Extract the [x, y] coordinate from the center of the cell holding the provided text.  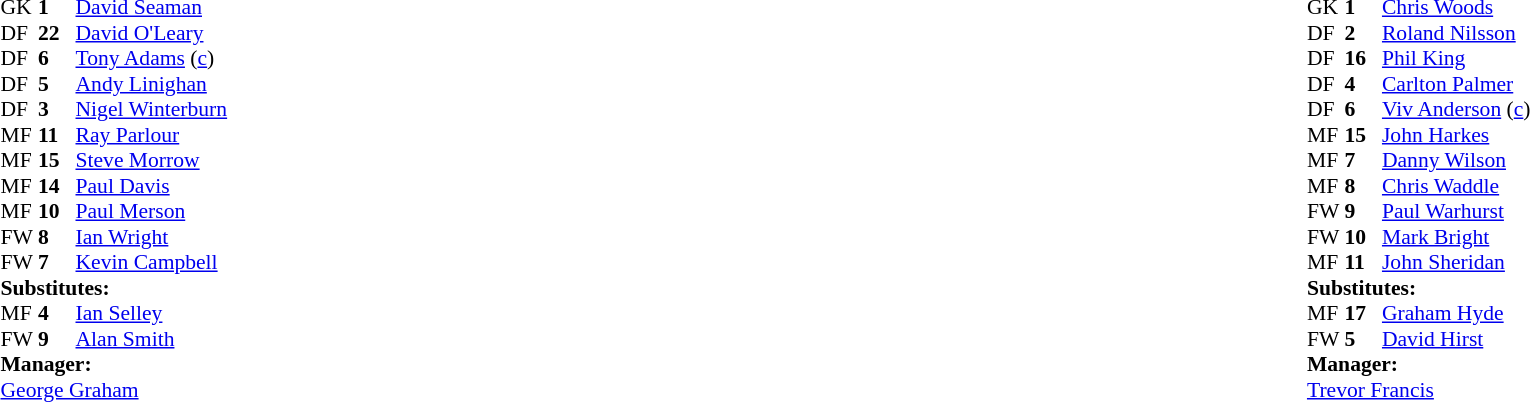
14 [57, 186]
17 [1363, 313]
Ray Parlour [152, 135]
3 [57, 109]
Paul Merson [152, 211]
16 [1363, 59]
Manager: [114, 365]
Paul Davis [152, 186]
Nigel Winterburn [152, 109]
Ian Wright [152, 237]
Alan Smith [152, 339]
Substitutes: [114, 288]
Steve Morrow [152, 161]
22 [57, 33]
Andy Linighan [152, 84]
Ian Selley [152, 313]
2 [1363, 33]
Kevin Campbell [152, 263]
David O'Leary [152, 33]
Tony Adams (c) [152, 59]
